Scan for the cell matching the given text and deliver its [x, y] coordinate at center. 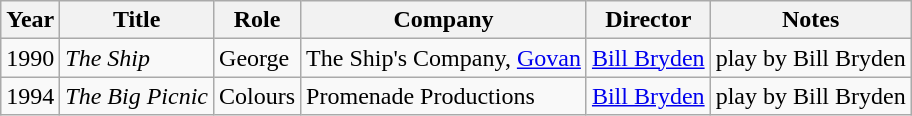
Year [30, 20]
Colours [258, 96]
Director [648, 20]
Company [444, 20]
1994 [30, 96]
Notes [810, 20]
1990 [30, 58]
Promenade Productions [444, 96]
George [258, 58]
The Ship [137, 58]
Title [137, 20]
The Big Picnic [137, 96]
The Ship's Company, Govan [444, 58]
Role [258, 20]
